Pinpoint the cell where the given text exists, returning its [X, Y] midpoint coordinate. 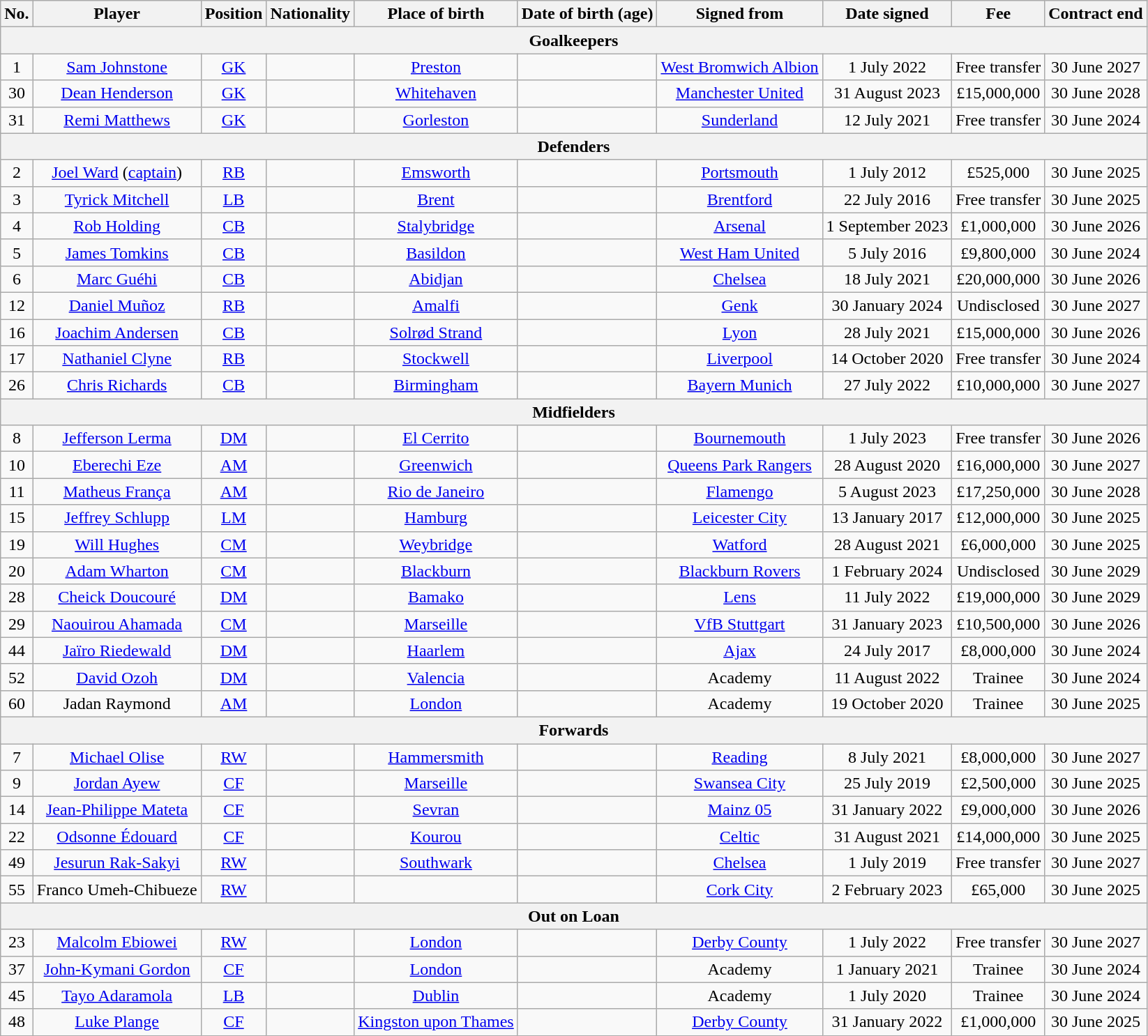
Eberechi Eze [117, 465]
Ajax [739, 650]
27 July 2022 [887, 386]
5 August 2023 [887, 492]
Manchester United [739, 93]
Joel Ward (captain) [117, 173]
Greenwich [437, 465]
David Ozoh [117, 677]
Date signed [887, 14]
10 [17, 465]
28 August 2021 [887, 544]
Queens Park Rangers [739, 465]
44 [17, 650]
£17,250,000 [999, 492]
No. [17, 14]
31 January 2023 [887, 624]
Valencia [437, 677]
Flamengo [739, 492]
Dean Henderson [117, 93]
£10,500,000 [999, 624]
Brent [437, 199]
Amalfi [437, 305]
19 [17, 544]
Jeffrey Schlupp [117, 518]
VfB Stuttgart [739, 624]
1 July 2023 [887, 439]
12 [17, 305]
Lens [739, 597]
Place of birth [437, 14]
Contract end [1096, 14]
Lyon [739, 333]
6 [17, 279]
11 August 2022 [887, 677]
Midfielders [573, 412]
£65,000 [999, 890]
Daniel Muñoz [117, 305]
16 [17, 333]
3 [17, 199]
Position [234, 14]
15 [17, 518]
14 October 2020 [887, 359]
£525,000 [999, 173]
Tayo Adaramola [117, 996]
17 [17, 359]
Jordan Ayew [117, 784]
Nationality [310, 14]
Liverpool [739, 359]
Portsmouth [739, 173]
29 [17, 624]
8 July 2021 [887, 756]
Bournemouth [739, 439]
1 July 2012 [887, 173]
Celtic [739, 837]
Michael Olise [117, 756]
4 [17, 226]
Bayern Munich [739, 386]
£10,000,000 [999, 386]
Dublin [437, 996]
Arsenal [739, 226]
Basildon [437, 252]
Will Hughes [117, 544]
Stockwell [437, 359]
Sevran [437, 810]
Jadan Raymond [117, 703]
Weybridge [437, 544]
Solrød Strand [437, 333]
18 July 2021 [887, 279]
Jesurun Rak-Sakyi [117, 863]
22 [17, 837]
31 [17, 120]
£19,000,000 [999, 597]
Malcolm Ebiowei [117, 943]
Blackburn Rovers [739, 571]
£12,000,000 [999, 518]
1 September 2023 [887, 226]
Gorleston [437, 120]
Haarlem [437, 650]
Jean-Philippe Mateta [117, 810]
Brentford [739, 199]
Kingston upon Thames [437, 1022]
2 February 2023 [887, 890]
8 [17, 439]
Hammersmith [437, 756]
Leicester City [739, 518]
31 August 2023 [887, 93]
1 July 2019 [887, 863]
30 January 2024 [887, 305]
James Tomkins [117, 252]
Player [117, 14]
£16,000,000 [999, 465]
45 [17, 996]
24 July 2017 [887, 650]
Blackburn [437, 571]
Southwark [437, 863]
Emsworth [437, 173]
13 January 2017 [887, 518]
25 July 2019 [887, 784]
Adam Wharton [117, 571]
60 [17, 703]
Birmingham [437, 386]
28 August 2020 [887, 465]
5 [17, 252]
22 July 2016 [887, 199]
Hamburg [437, 518]
£14,000,000 [999, 837]
Nathaniel Clyne [117, 359]
1 January 2021 [887, 969]
Rio de Janeiro [437, 492]
Bamako [437, 597]
11 [17, 492]
Genk [739, 305]
Tyrick Mitchell [117, 199]
49 [17, 863]
West Ham United [739, 252]
20 [17, 571]
Preston [437, 67]
Fee [999, 14]
£6,000,000 [999, 544]
28 [17, 597]
Remi Matthews [117, 120]
West Bromwich Albion [739, 67]
Mainz 05 [739, 810]
Franco Umeh-Chibueze [117, 890]
John-Kymani Gordon [117, 969]
9 [17, 784]
37 [17, 969]
Forwards [573, 730]
Date of birth (age) [587, 14]
23 [17, 943]
£9,000,000 [999, 810]
Defenders [573, 146]
Joachim Andersen [117, 333]
Cork City [739, 890]
26 [17, 386]
Sunderland [739, 120]
Naouirou Ahamada [117, 624]
Goalkeepers [573, 40]
Signed from [739, 14]
Matheus França [117, 492]
Jaïro Riedewald [117, 650]
Marc Guéhi [117, 279]
1 February 2024 [887, 571]
1 [17, 67]
£20,000,000 [999, 279]
El Cerrito [437, 439]
Luke Plange [117, 1022]
Reading [739, 756]
55 [17, 890]
12 July 2021 [887, 120]
28 July 2021 [887, 333]
11 July 2022 [887, 597]
31 August 2021 [887, 837]
19 October 2020 [887, 703]
30 [17, 93]
LM [234, 518]
2 [17, 173]
Odsonne Édouard [117, 837]
7 [17, 756]
Rob Holding [117, 226]
14 [17, 810]
Sam Johnstone [117, 67]
Stalybridge [437, 226]
Whitehaven [437, 93]
Jefferson Lerma [117, 439]
Watford [739, 544]
Kourou [437, 837]
52 [17, 677]
Abidjan [437, 279]
£2,500,000 [999, 784]
Chris Richards [117, 386]
£9,800,000 [999, 252]
Swansea City [739, 784]
48 [17, 1022]
Out on Loan [573, 916]
Cheick Doucouré [117, 597]
5 July 2016 [887, 252]
1 July 2020 [887, 996]
